Extract the (x, y) coordinate from the center of the cell holding the provided text.  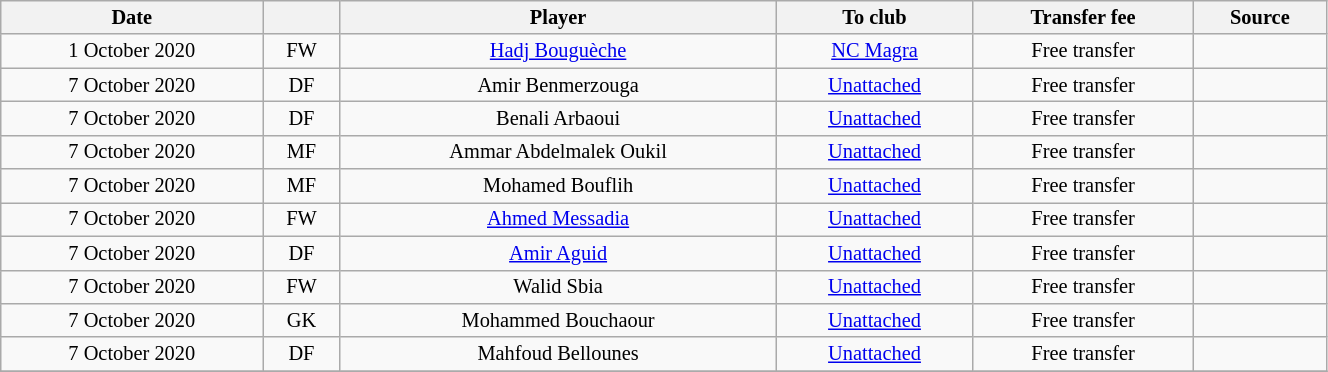
Ammar Abdelmalek Oukil (558, 152)
To club (874, 17)
Date (132, 17)
Mahfoud Bellounes (558, 354)
GK (302, 320)
Walid Sbia (558, 287)
Amir Aguid (558, 253)
Benali Arbaoui (558, 118)
1 October 2020 (132, 51)
Amir Benmerzouga (558, 85)
Hadj Bouguèche (558, 51)
NC Magra (874, 51)
Mohammed Bouchaour (558, 320)
Player (558, 17)
Source (1260, 17)
Transfer fee (1083, 17)
Ahmed Messadia (558, 219)
Mohamed Bouflih (558, 186)
